Search for the cell housing the specified text and yield its (X, Y) center coordinate. 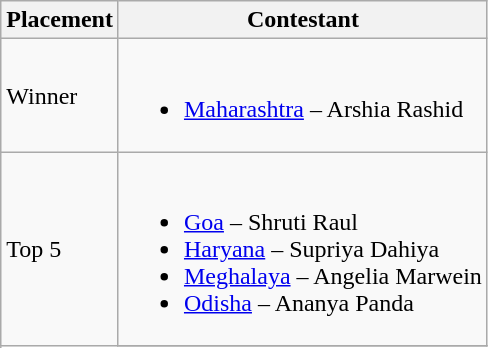
Top 5 (60, 249)
Goa – Shruti RaulHaryana – Supriya DahiyaMeghalaya – Angelia MarweinOdisha – Ananya Panda (302, 249)
Maharashtra – Arshia Rashid (302, 96)
Placement (60, 20)
Winner (60, 96)
Contestant (302, 20)
